Find where the given text appears and provide that cell's center as [X, Y] coordinate. 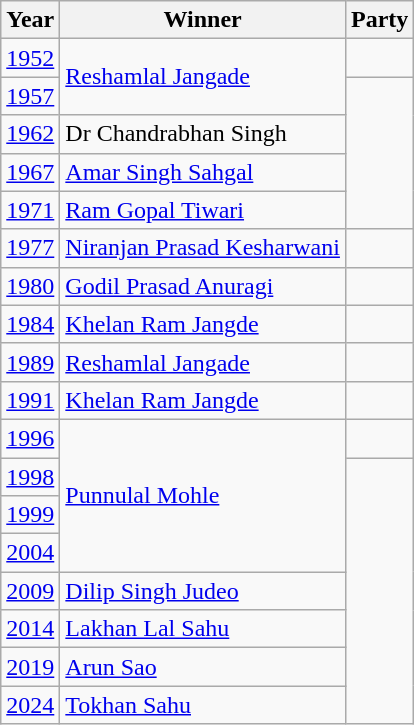
1999 [30, 515]
1998 [30, 477]
1980 [30, 286]
Niranjan Prasad Kesharwani [203, 248]
1952 [30, 58]
Godil Prasad Anuragi [203, 286]
2019 [30, 667]
1967 [30, 172]
Arun Sao [203, 667]
Dr Chandrabhan Singh [203, 134]
1971 [30, 210]
1962 [30, 134]
Ram Gopal Tiwari [203, 210]
2009 [30, 591]
1977 [30, 248]
Lakhan Lal Sahu [203, 629]
Punnulal Mohle [203, 495]
1991 [30, 400]
1996 [30, 438]
Tokhan Sahu [203, 705]
Winner [203, 20]
1989 [30, 362]
Party [379, 20]
2014 [30, 629]
1984 [30, 324]
Amar Singh Sahgal [203, 172]
1957 [30, 96]
2024 [30, 705]
2004 [30, 553]
Dilip Singh Judeo [203, 591]
Year [30, 20]
